From the cell containing the given text, extract its center point as (x, y) coordinate. 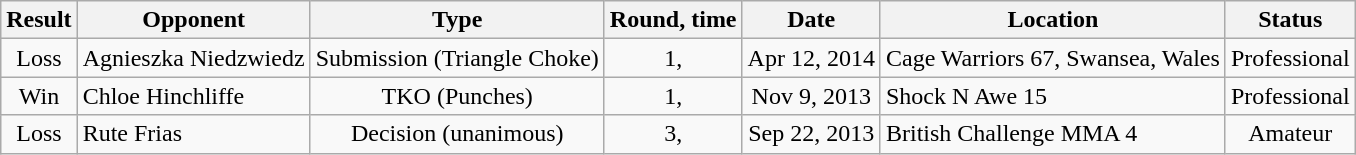
Chloe Hinchliffe (194, 96)
TKO (Punches) (457, 96)
Sep 22, 2013 (811, 134)
Opponent (194, 20)
Type (457, 20)
Date (811, 20)
Status (1290, 20)
Result (39, 20)
British Challenge MMA 4 (1052, 134)
Apr 12, 2014 (811, 58)
Nov 9, 2013 (811, 96)
Shock N Awe 15 (1052, 96)
Agnieszka Niedzwiedz (194, 58)
Amateur (1290, 134)
Submission (Triangle Choke) (457, 58)
Win (39, 96)
3, (673, 134)
Decision (unanimous) (457, 134)
Cage Warriors 67, Swansea, Wales (1052, 58)
Rute Frias (194, 134)
Location (1052, 20)
Round, time (673, 20)
